Find where the given text appears and provide that cell's center as (X, Y) coordinate. 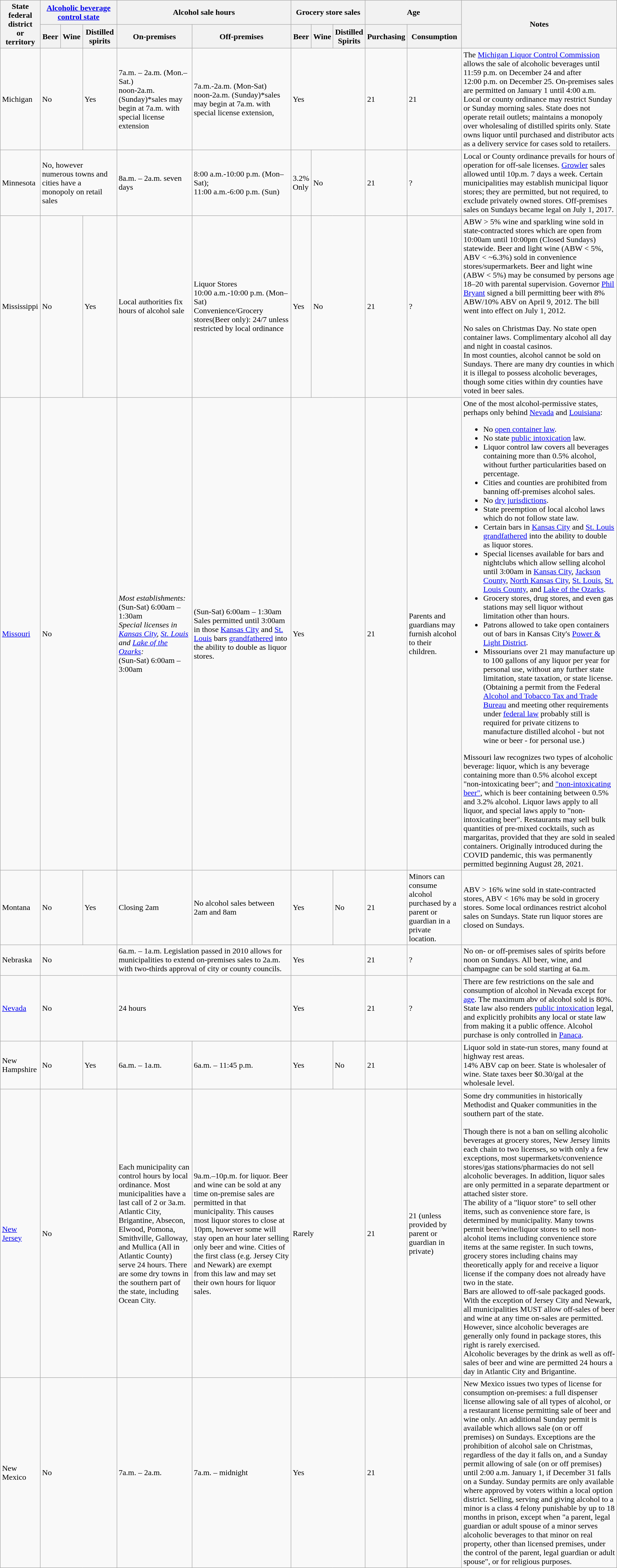
Minnesota (20, 183)
New Mexico (20, 1472)
Distilled spirits (100, 36)
Local authorities fix hours of alcohol sale (154, 306)
Parents and guardians may furnish alcohol to their children. (434, 634)
Most establishments:(Sun-Sat) 6:00am – 1:30amSpecial licenses in Kansas City, St. Louis and Lake of the Ozarks:(Sun-Sat) 6:00am – 3:00am (154, 634)
Montana (20, 908)
8a.m. – 2a.m. seven days (154, 183)
Missouri (20, 634)
6a.m. – 1a.m. (154, 1065)
Closing 2am (154, 908)
Liquor Stores 10:00 a.m.-10:00 p.m. (Mon–Sat)Convenience/Grocery stores(Beer only): 24/7 unless restricted by local ordinance (241, 306)
Alcoholic beverage control state (78, 13)
New Hampshire (20, 1065)
3.2% Only (301, 183)
Age (413, 13)
Nebraska (20, 960)
New Jersey (20, 1233)
6a.m. – 11:45 p.m. (241, 1065)
24 hours (204, 1008)
Mississippi (20, 306)
No, however numerous towns and cities have a monopoly on retail sales (78, 183)
Notes (539, 24)
7a.m. – 2a.m. (Mon.–Sat.)noon-2a.m. (Sunday)*sales may begin at 7a.m. with special license extension (154, 99)
Grocery store sales (328, 13)
Nevada (20, 1008)
Distilled Spirits (349, 36)
Rarely (328, 1233)
7a.m. – 2a.m. (154, 1472)
Purchasing (386, 36)
Statefederal district or territory (20, 24)
No alcohol sales between 2am and 8am (241, 908)
7a.m. – midnight (241, 1472)
Consumption (434, 36)
Off-premises (241, 36)
No on- or off-premises sales of spirits before noon on Sundays. All beer, wine, and champagne can be sold starting at 6a.m. (539, 960)
On-premises (154, 36)
Michigan (20, 99)
8:00 a.m.-10:00 p.m. (Mon–Sat);11:00 a.m.-6:00 p.m. (Sun) (241, 183)
21 (unless provided by parent or guardian in private) (434, 1233)
Minors can consume alcohol purchased by a parent or guardian in a private location. (434, 908)
7a.m.-2a.m. (Mon-Sat)noon-2a.m. (Sunday)*sales may begin at 7a.m. with special license extension, (241, 99)
Alcohol sale hours (204, 13)
